Return the [x, y] coordinate for the center point of the cell that contains the specified text.  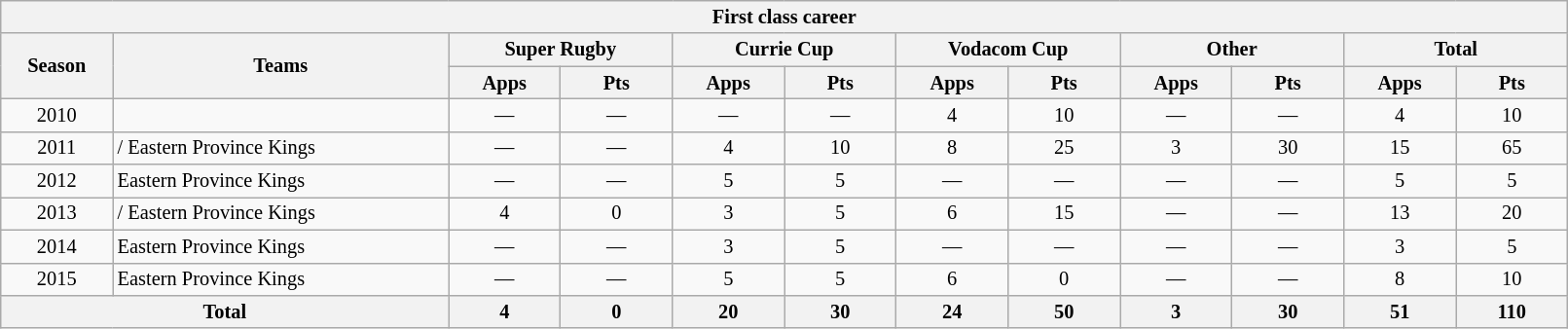
24 [952, 311]
2013 [56, 213]
2012 [56, 181]
25 [1065, 148]
13 [1400, 213]
Currie Cup [784, 50]
65 [1513, 148]
2010 [56, 115]
First class career [784, 17]
Teams [280, 66]
Super Rugby [561, 50]
110 [1513, 311]
51 [1400, 311]
50 [1065, 311]
Vodacom Cup [1008, 50]
2014 [56, 246]
Other [1232, 50]
2015 [56, 279]
Season [56, 66]
2011 [56, 148]
